From the cell containing the given text, extract its center point as [X, Y] coordinate. 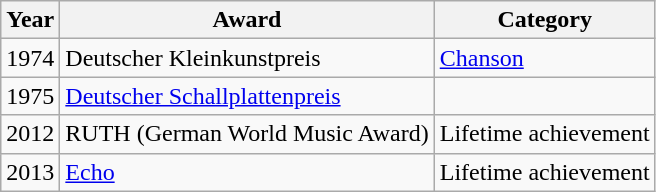
2013 [30, 172]
Award [247, 20]
Deutscher Kleinkunstpreis [247, 58]
Deutscher Schallplattenpreis [247, 96]
2012 [30, 134]
Year [30, 20]
RUTH (German World Music Award) [247, 134]
Chanson [544, 58]
Echo [247, 172]
1975 [30, 96]
1974 [30, 58]
Category [544, 20]
